Scan for the cell matching the given text and deliver its [x, y] coordinate at center. 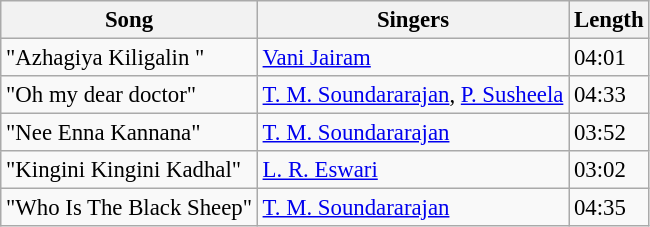
"Kingini Kingini Kadhal" [130, 170]
03:02 [609, 170]
04:01 [609, 58]
"Oh my dear doctor" [130, 95]
Singers [412, 20]
Length [609, 20]
"Nee Enna Kannana" [130, 133]
03:52 [609, 133]
Song [130, 20]
"Azhagiya Kiligalin " [130, 58]
04:33 [609, 95]
"Who Is The Black Sheep" [130, 208]
04:35 [609, 208]
Vani Jairam [412, 58]
T. M. Soundararajan, P. Susheela [412, 95]
L. R. Eswari [412, 170]
